Output the [X, Y] coordinate of the center of the cell containing the given text.  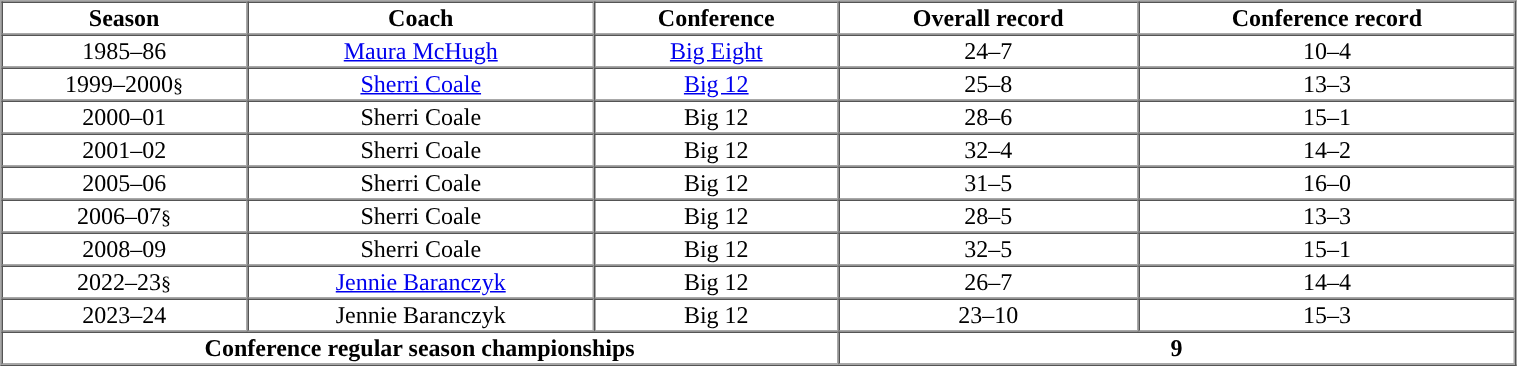
24–7 [988, 50]
15–3 [1328, 314]
9 [1177, 348]
Conference record [1328, 18]
2008–09 [124, 248]
25–8 [988, 84]
31–5 [988, 182]
Overall record [988, 18]
Maura McHugh [421, 50]
1985–86 [124, 50]
Conference [716, 18]
2000–01 [124, 116]
28–5 [988, 216]
14–4 [1328, 282]
2005–06 [124, 182]
14–2 [1328, 150]
2023–24 [124, 314]
1999–2000§ [124, 84]
28–6 [988, 116]
Season [124, 18]
2006–07§ [124, 216]
2022–23§ [124, 282]
Coach [421, 18]
23–10 [988, 314]
32–4 [988, 150]
Big Eight [716, 50]
2001–02 [124, 150]
16–0 [1328, 182]
Conference regular season championships [420, 348]
26–7 [988, 282]
32–5 [988, 248]
10–4 [1328, 50]
